Scan for the cell matching the given text and deliver its (x, y) coordinate at center. 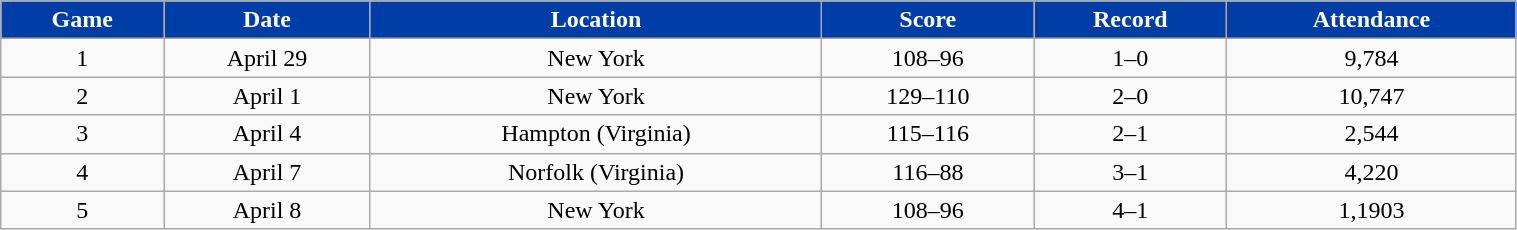
1,1903 (1372, 210)
4 (82, 172)
April 1 (268, 96)
Location (596, 20)
3–1 (1130, 172)
Norfolk (Virginia) (596, 172)
1–0 (1130, 58)
5 (82, 210)
Hampton (Virginia) (596, 134)
129–110 (928, 96)
3 (82, 134)
10,747 (1372, 96)
April 4 (268, 134)
1 (82, 58)
4–1 (1130, 210)
Attendance (1372, 20)
April 8 (268, 210)
115–116 (928, 134)
April 7 (268, 172)
Score (928, 20)
2–0 (1130, 96)
Game (82, 20)
2–1 (1130, 134)
116–88 (928, 172)
9,784 (1372, 58)
April 29 (268, 58)
Date (268, 20)
Record (1130, 20)
2,544 (1372, 134)
4,220 (1372, 172)
2 (82, 96)
